Extract the (X, Y) coordinate from the center of the cell holding the provided text.  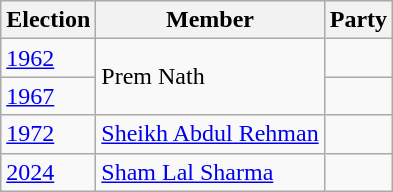
2024 (48, 172)
1972 (48, 134)
Sham Lal Sharma (210, 172)
Party (358, 20)
Member (210, 20)
Prem Nath (210, 77)
Sheikh Abdul Rehman (210, 134)
1967 (48, 96)
Election (48, 20)
1962 (48, 58)
